Search for the cell housing the specified text and yield its (x, y) center coordinate. 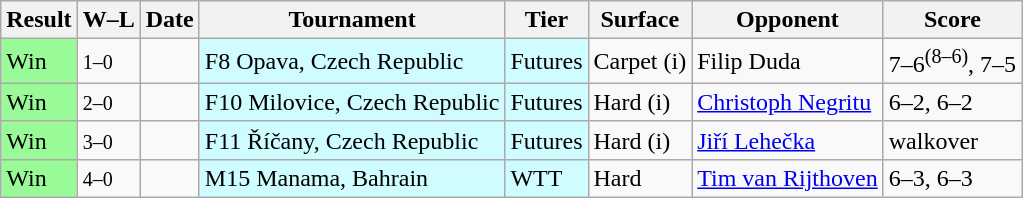
7–6(8–6), 7–5 (952, 62)
Tournament (352, 20)
6–2, 6–2 (952, 102)
F8 Opava, Czech Republic (352, 62)
Jiří Lehečka (788, 140)
6–3, 6–3 (952, 178)
2–0 (108, 102)
Opponent (788, 20)
W–L (108, 20)
Score (952, 20)
F11 Říčany, Czech Republic (352, 140)
F10 Milovice, Czech Republic (352, 102)
Hard (640, 178)
Carpet (i) (640, 62)
Tier (546, 20)
Date (170, 20)
Surface (640, 20)
4–0 (108, 178)
walkover (952, 140)
M15 Manama, Bahrain (352, 178)
WTT (546, 178)
Filip Duda (788, 62)
Tim van Rijthoven (788, 178)
3–0 (108, 140)
Christoph Negritu (788, 102)
Result (39, 20)
1–0 (108, 62)
